Search for the cell housing the specified text and yield its (x, y) center coordinate. 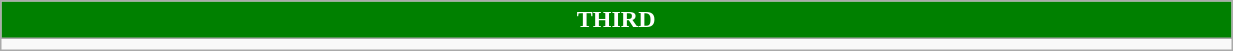
THIRD (616, 20)
